Scan for the cell matching the given text and deliver its (X, Y) coordinate at center. 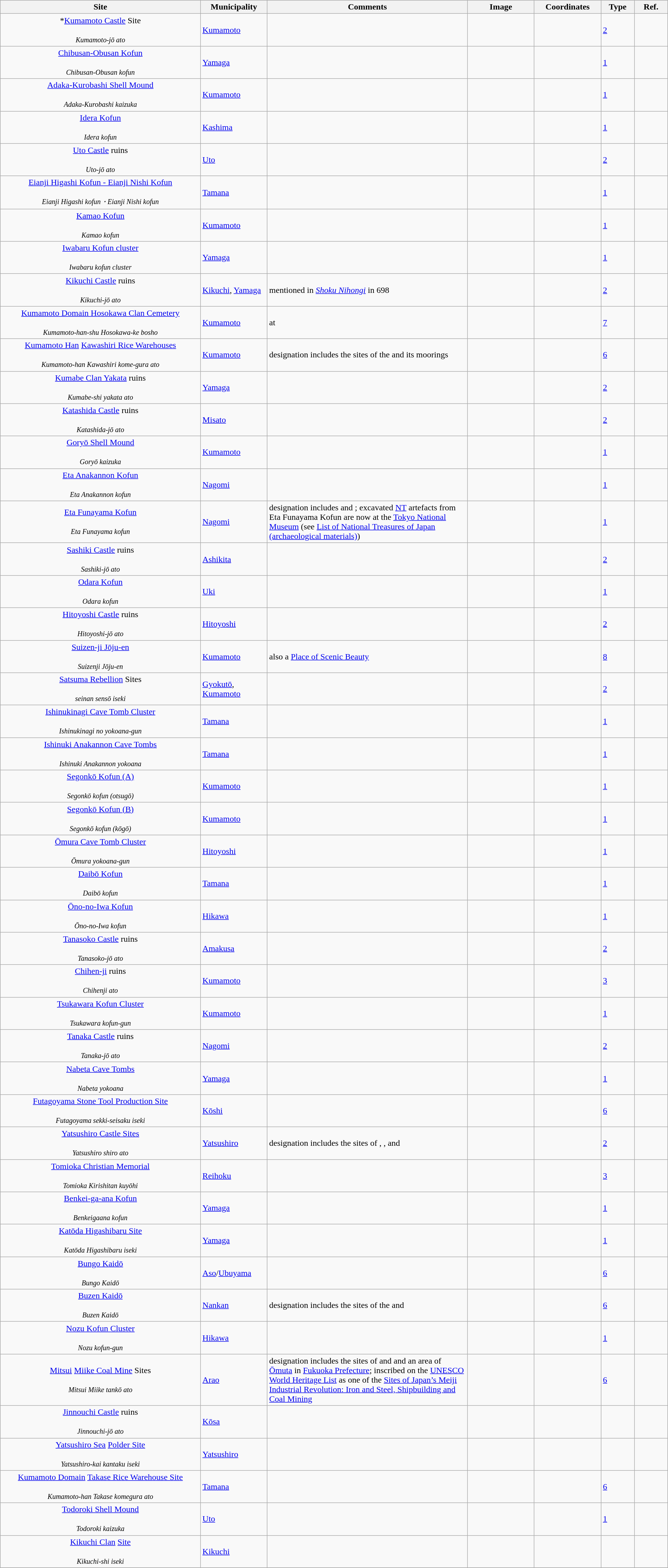
Nabeta Cave TombsNabeta yokoana (100, 1078)
Kikuchi, Yamaga (234, 290)
Chihen-ji ruinsChihenji ato (100, 981)
Futagoyama Stone Tool Production SiteFutagoyama sekki-seisaku iseki (100, 1111)
at (367, 322)
Kumamoto Domain Hosokawa Clan CemeteryKumamoto-han-shu Hosokawa-ke bosho (100, 322)
Gyokutō, Kumamoto (234, 689)
Tanaka Castle ruinsTanaka-jō ato (100, 1046)
Tsukawara Kofun ClusterTsukawara kofun-gun (100, 1013)
Tomioka Christian MemorialTomioka Kirishitan kuyōhi (100, 1176)
Comments (367, 7)
Chibusan-Obusan KofunChibusan-Obusan kofun (100, 62)
Arao (234, 1380)
Site (100, 7)
Buzen KaidōBuzen Kaidō (100, 1305)
Daibō KofunDaibō kofun (100, 884)
Eta Anakannon KofunEta Anakannon kofun (100, 485)
Hitoyoshi Castle ruinsHitoyoshi-jō ato (100, 624)
7 (618, 322)
Ishinukinagi Cave Tomb ClusterIshinukinagi no yokoana-gun (100, 721)
Tanasoko Castle ruinsTanasoko-jō ato (100, 948)
Reihoku (234, 1176)
Jinnouchi Castle ruinsJinnouchi-jō ato (100, 1422)
Kikuchi (234, 1551)
Ashikita (234, 559)
Ishinuki Anakannon Cave TombsIshinuki Anakannon yokoana (100, 754)
Kōsa (234, 1422)
mentioned in Shoku Nihongi in 698 (367, 290)
Adaka-Kurobashi Shell MoundAdaka-Kurobashi kaizuka (100, 95)
Ref. (651, 7)
*Kumamoto Castle SiteKumamoto-jō ato (100, 30)
Kōshi (234, 1111)
Kikuchi Clan SiteKikuchi-shi iseki (100, 1551)
Uto Castle ruinsUto-jō ato (100, 160)
Eta Funayama KofunEta Funayama kofun (100, 522)
designation includes the sites of the and (367, 1305)
8 (618, 656)
designation includes the sites of , , and (367, 1143)
Yatsushiro Sea Polder SiteYatsushiro-kai kantaku iseki (100, 1454)
Coordinates (567, 7)
Aso/Ubuyama (234, 1273)
Katashida Castle ruinsKatashida-jō ato (100, 420)
Bungo KaidōBungo Kaidō (100, 1273)
Yatsushiro Castle SitesYatsushiro shiro ato (100, 1143)
Kumamoto Han Kawashiri Rice WarehousesKumamoto-han Kawashiri kome-gura ato (100, 355)
Segonkō Kofun (A)Segonkō kofun (otsugō) (100, 786)
Kumamoto Domain Takase Rice Warehouse SiteKumamoto-han Takase komegura ato (100, 1487)
Benkei-ga-ana KofunBenkeigaana kofun (100, 1208)
Misato (234, 420)
Katōda Higashibaru SiteKatōda Higashibaru iseki (100, 1241)
Uki (234, 591)
Suizen-ji Jōju-enSuizenji Jōju-en (100, 656)
Segonkō Kofun (B)Segonkō kofun (kōgō) (100, 819)
Ōmura Cave Tomb ClusterŌmura yokoana-gun (100, 851)
Eianji Higashi Kofun - Eianji Nishi KofunEianji Higashi kofun・Eianji Nishi kofun (100, 192)
Sashiki Castle ruinsSashiki-jō ato (100, 559)
Municipality (234, 7)
Ōno-no-Iwa KofunŌno-no-Iwa kofun (100, 916)
Nankan (234, 1305)
Idera KofunIdera kofun (100, 127)
Kashima (234, 127)
Image (501, 7)
Kamao KofunKamao kofun (100, 225)
Type (618, 7)
also a Place of Scenic Beauty (367, 656)
Iwabaru Kofun clusterIwabaru kofun cluster (100, 258)
Satsuma Rebellion Sitesseinan sensō iseki (100, 689)
Goryō Shell MoundGoryō kaizuka (100, 452)
Kumabe Clan Yakata ruinsKumabe-shi yakata ato (100, 387)
Todoroki Shell MoundTodoroki kaizuka (100, 1519)
Nozu Kofun ClusterNozu kofun-gun (100, 1338)
designation includes the sites of the and its moorings (367, 355)
Kikuchi Castle ruinsKikuchi-jō ato (100, 290)
Mitsui Miike Coal Mine SitesMitsui Miike tankō ato (100, 1380)
Amakusa (234, 948)
Odara KofunOdara kofun (100, 591)
